Locate the cell with the specified text and output its (X, Y) center coordinate. 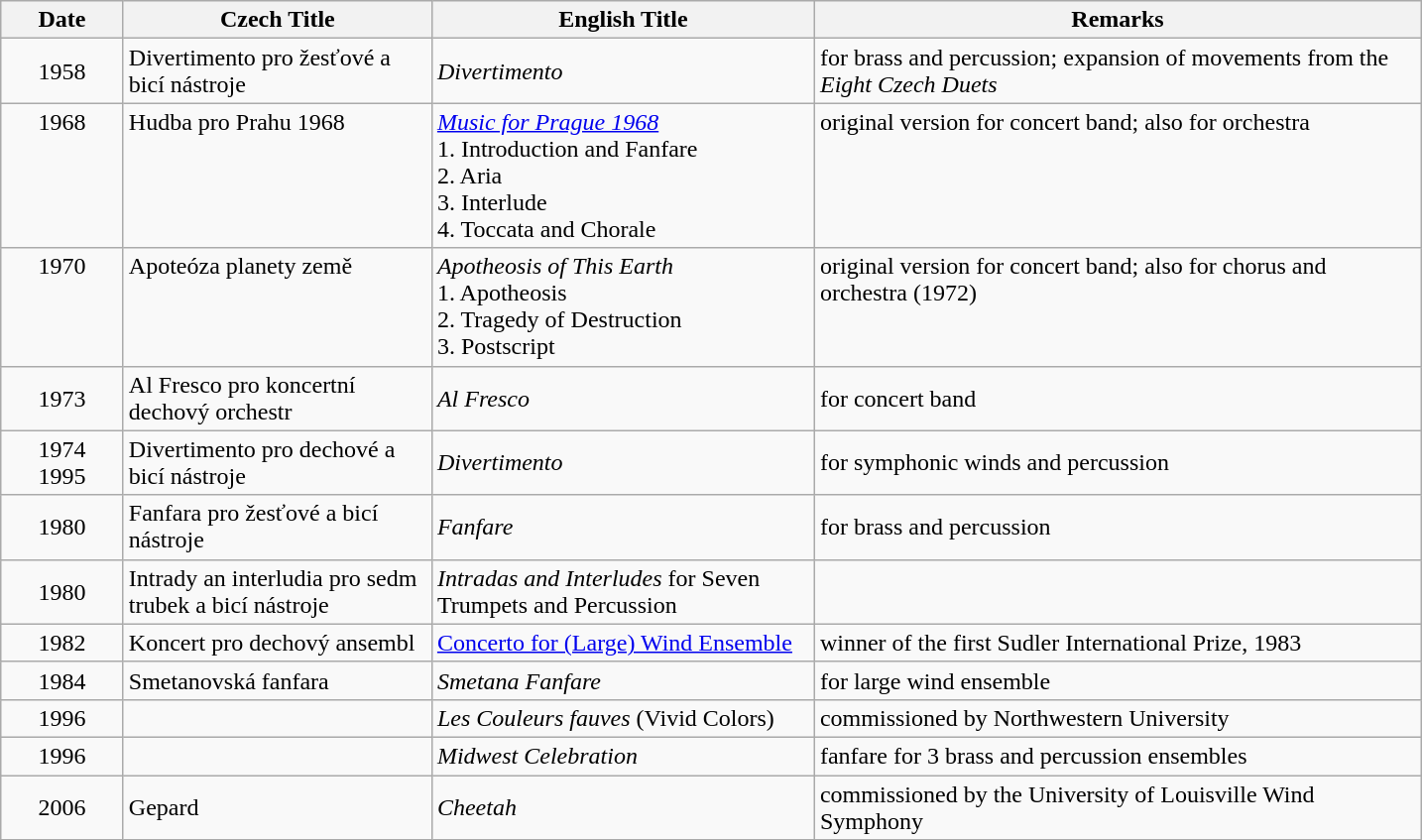
Apotheosis of This Earth 1. Apotheosis 2. Tragedy of Destruction 3. Postscript (623, 307)
1958 (62, 71)
Les Couleurs fauves (Vivid Colors) (623, 718)
Divertimento pro žesťové a bicí nástroje (278, 71)
Hudba pro Prahu 1968 (278, 176)
commissioned by Northwestern University (1117, 718)
Fanfara pro žesťové a bicí nástroje (278, 528)
fanfare for 3 brass and percussion ensembles (1117, 756)
Fanfare (623, 528)
Czech Title (278, 20)
1968 (62, 176)
for brass and percussion; expansion of movements from the Eight Czech Duets (1117, 71)
Intrady an interludia pro sedm trubek a bicí nástroje (278, 591)
Divertimento pro dechové a bicí nástroje (278, 462)
Gepard (278, 807)
Apoteóza planety země (278, 307)
Koncert pro dechový ansembl (278, 643)
Smetana Fanfare (623, 680)
for symphonic winds and percussion (1117, 462)
original version for concert band; also for chorus and orchestra (1972) (1117, 307)
Intradas and Interludes for Seven Trumpets and Percussion (623, 591)
for concert band (1117, 399)
commissioned by the University of Louisville Wind Symphony (1117, 807)
1982 (62, 643)
English Title (623, 20)
Music for Prague 1968 1. Introduction and Fanfare 2. Aria 3. Interlude 4. Toccata and Chorale (623, 176)
Remarks (1117, 20)
Midwest Celebration (623, 756)
1970 (62, 307)
original version for concert band; also for orchestra (1117, 176)
Date (62, 20)
winner of the first Sudler International Prize, 1983 (1117, 643)
1984 (62, 680)
Cheetah (623, 807)
1973 (62, 399)
Al Fresco (623, 399)
for brass and percussion (1117, 528)
Al Fresco pro koncertní dechový orchestr (278, 399)
1974 1995 (62, 462)
Concerto for (Large) Wind Ensemble (623, 643)
for large wind ensemble (1117, 680)
2006 (62, 807)
Smetanovská fanfara (278, 680)
